From the cell containing the given text, extract its center point as [X, Y] coordinate. 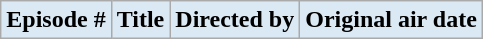
Title [140, 20]
Episode # [56, 20]
Directed by [235, 20]
Original air date [392, 20]
